Provide the [X, Y] coordinate of the cell's center where the given text is located.  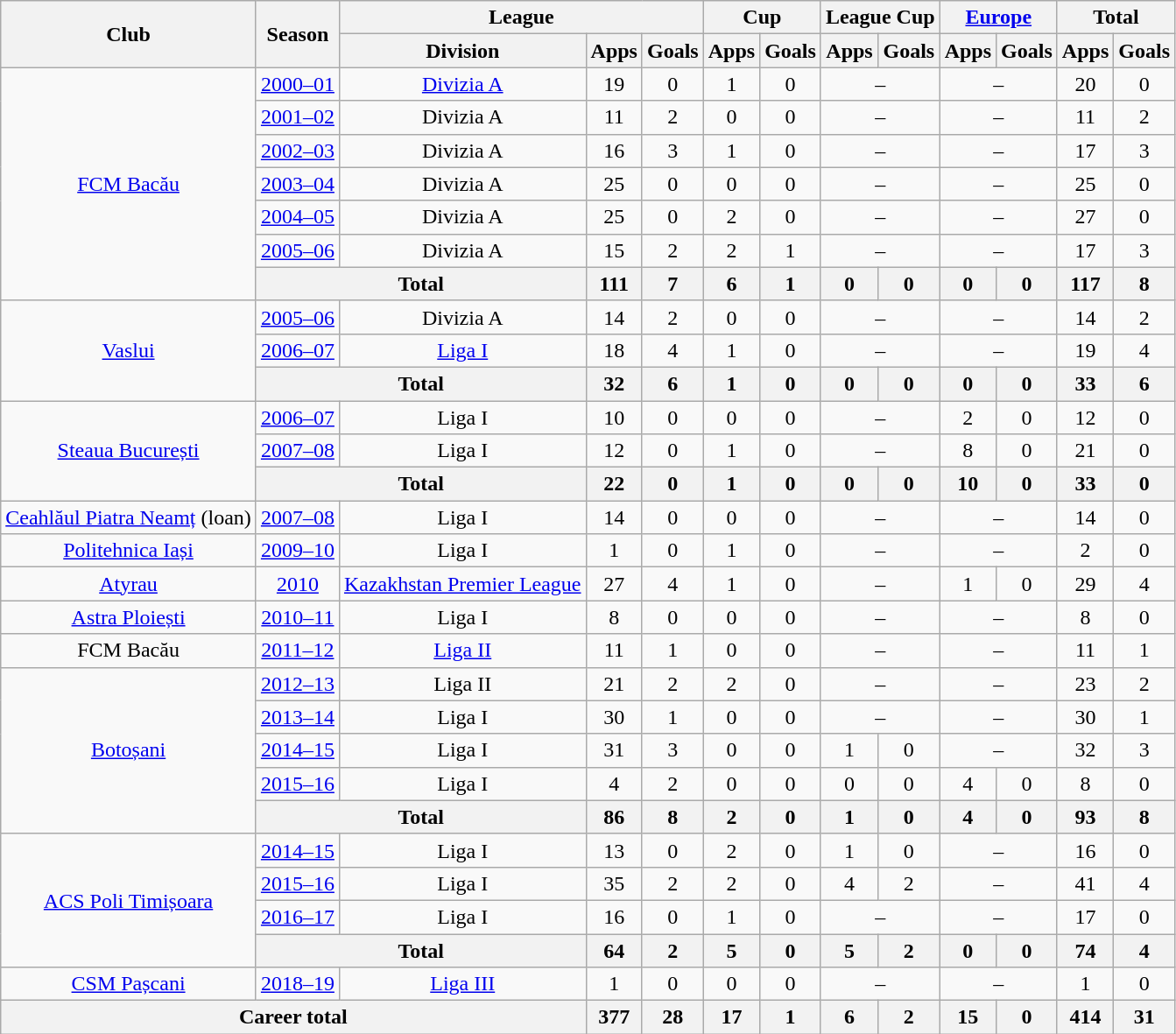
League Cup [880, 18]
Vaslui [129, 350]
ACS Poli Timișoara [129, 900]
Club [129, 34]
414 [1085, 1017]
35 [614, 883]
Liga III [462, 984]
64 [614, 950]
2010 [298, 584]
2018–19 [298, 984]
41 [1085, 883]
2016–17 [298, 917]
111 [614, 284]
CSM Pașcani [129, 984]
23 [1085, 684]
Career total [293, 1017]
22 [614, 484]
7 [673, 284]
Atyrau [129, 584]
2001–02 [298, 117]
29 [1085, 584]
18 [614, 350]
Ceahlăul Piatra Neamț (loan) [129, 517]
377 [614, 1017]
13 [614, 850]
Kazakhstan Premier League [462, 584]
2004–05 [298, 217]
Cup [762, 18]
League [521, 18]
86 [614, 817]
28 [673, 1017]
Politehnica Iași [129, 551]
Season [298, 34]
Division [462, 51]
2003–04 [298, 184]
2011–12 [298, 651]
Botoșani [129, 750]
2013–14 [298, 717]
2010–11 [298, 617]
Astra Ploiești [129, 617]
2002–03 [298, 151]
117 [1085, 284]
2012–13 [298, 684]
2009–10 [298, 551]
Europe [998, 18]
20 [1085, 84]
2000–01 [298, 84]
93 [1085, 817]
74 [1085, 950]
Steaua București [129, 451]
